Return the [x, y] coordinate for the center point of the cell that contains the specified text.  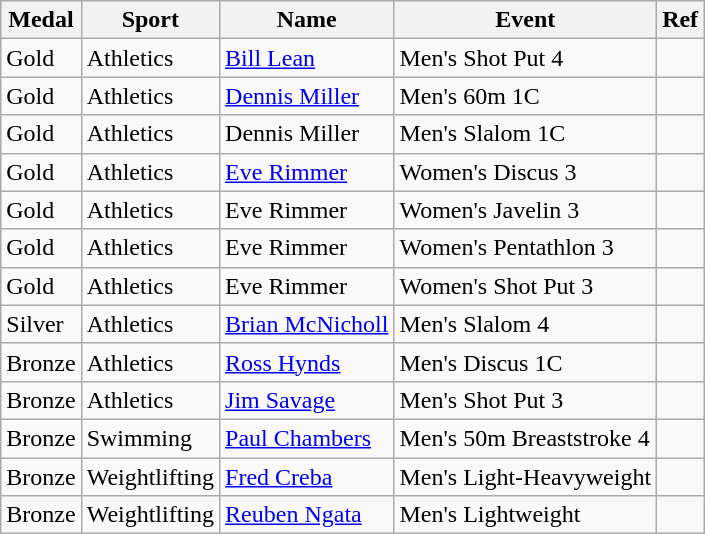
Name [307, 20]
Swimming [150, 438]
Women's Pentathlon 3 [526, 248]
Jim Savage [307, 400]
Ref [680, 20]
Men's Light-Heavyweight [526, 477]
Women's Shot Put 3 [526, 286]
Men's 60m 1C [526, 96]
Brian McNicholl [307, 324]
Men's Slalom 4 [526, 324]
Men's Shot Put 3 [526, 400]
Bill Lean [307, 58]
Men's Lightweight [526, 515]
Paul Chambers [307, 438]
Men's Discus 1C [526, 362]
Silver [41, 324]
Medal [41, 20]
Women's Discus 3 [526, 172]
Women's Javelin 3 [526, 210]
Event [526, 20]
Fred Creba [307, 477]
Sport [150, 20]
Ross Hynds [307, 362]
Reuben Ngata [307, 515]
Men's 50m Breaststroke 4 [526, 438]
Men's Shot Put 4 [526, 58]
Men's Slalom 1C [526, 134]
